Return the [X, Y] coordinate for the center point of the cell that contains the specified text.  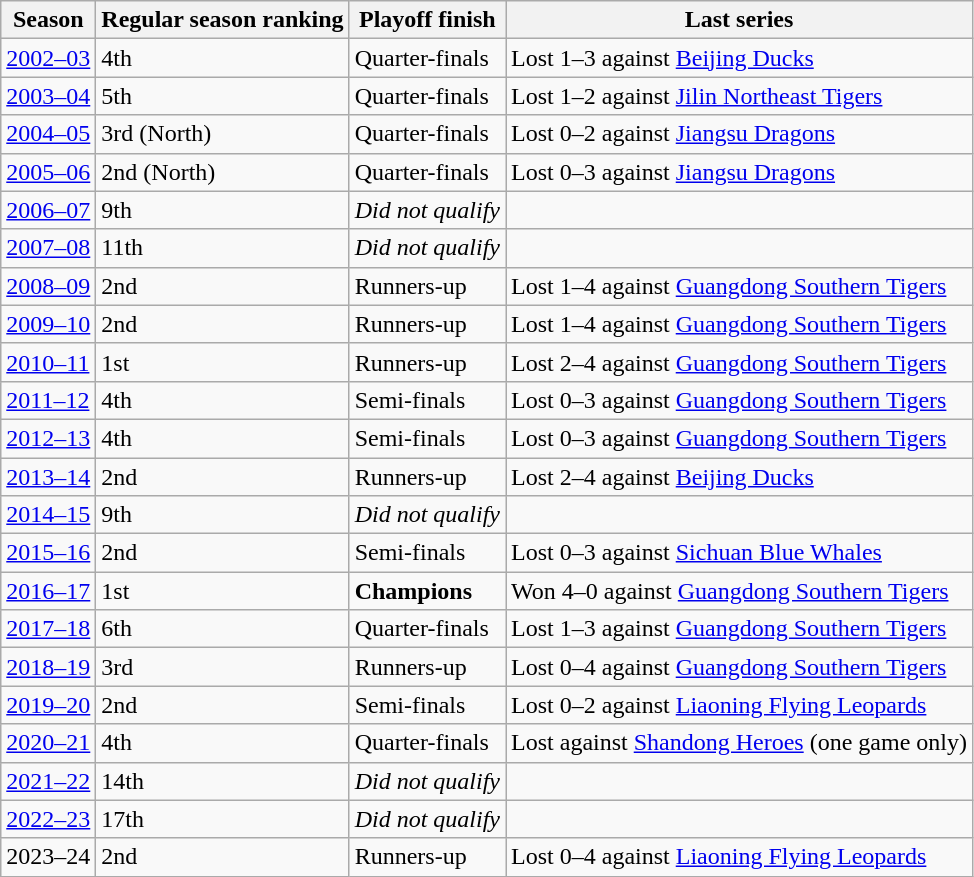
Lost 0–3 against Jiangsu Dragons [740, 172]
2002–03 [48, 58]
2022–23 [48, 819]
Lost 1–2 against Jilin Northeast Tigers [740, 96]
2007–08 [48, 248]
Regular season ranking [222, 20]
2004–05 [48, 134]
2023–24 [48, 857]
2012–13 [48, 438]
Lost 2–4 against Guangdong Southern Tigers [740, 362]
2010–11 [48, 362]
Lost 2–4 against Beijing Ducks [740, 477]
2018–19 [48, 667]
Last series [740, 20]
Lost 0–2 against Liaoning Flying Leopards [740, 705]
Champions [427, 591]
Playoff finish [427, 20]
Season [48, 20]
6th [222, 629]
Lost 0–2 against Jiangsu Dragons [740, 134]
2006–07 [48, 210]
Lost 0–4 against Liaoning Flying Leopards [740, 857]
2011–12 [48, 400]
2014–15 [48, 515]
17th [222, 819]
2013–14 [48, 477]
2008–09 [48, 286]
2017–18 [48, 629]
2nd (North) [222, 172]
Won 4–0 against Guangdong Southern Tigers [740, 591]
2009–10 [48, 324]
Lost 0–4 against Guangdong Southern Tigers [740, 667]
2016–17 [48, 591]
2021–22 [48, 781]
Lost against Shandong Heroes (one game only) [740, 743]
2005–06 [48, 172]
3rd [222, 667]
14th [222, 781]
Lost 1–3 against Beijing Ducks [740, 58]
2019–20 [48, 705]
11th [222, 248]
2015–16 [48, 553]
3rd (North) [222, 134]
2020–21 [48, 743]
Lost 0–3 against Sichuan Blue Whales [740, 553]
5th [222, 96]
Lost 1–3 against Guangdong Southern Tigers [740, 629]
2003–04 [48, 96]
